From the cell containing the given text, extract its center point as [X, Y] coordinate. 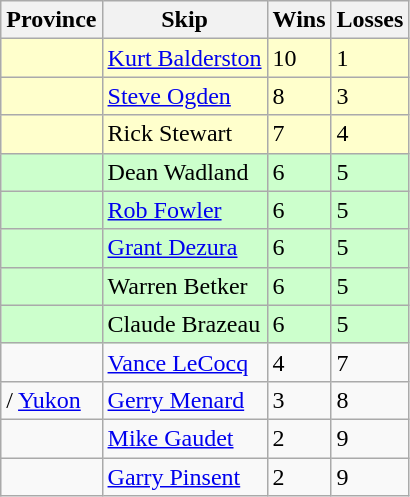
1 [370, 58]
/ Yukon [52, 400]
Kurt Balderston [184, 58]
Garry Pinsent [184, 477]
Warren Betker [184, 286]
10 [299, 58]
Losses [370, 20]
Claude Brazeau [184, 324]
Skip [184, 20]
Gerry Menard [184, 400]
Grant Dezura [184, 248]
Steve Ogden [184, 96]
Rick Stewart [184, 134]
Province [52, 20]
Dean Wadland [184, 172]
Rob Fowler [184, 210]
Wins [299, 20]
Vance LeCocq [184, 362]
Mike Gaudet [184, 438]
